Provide the [x, y] coordinate of the cell's center where the given text is located.  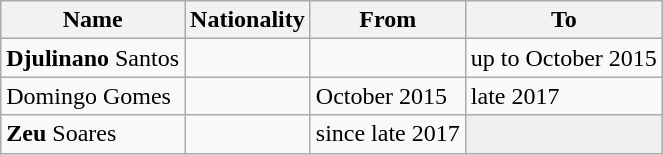
Djulinano Santos [93, 58]
Name [93, 20]
From [388, 20]
Zeu Soares [93, 134]
up to October 2015 [564, 58]
To [564, 20]
Domingo Gomes [93, 96]
Nationality [248, 20]
October 2015 [388, 96]
since late 2017 [388, 134]
late 2017 [564, 96]
